Identify which cell holds the provided text, then report its [X, Y] central coordinate. 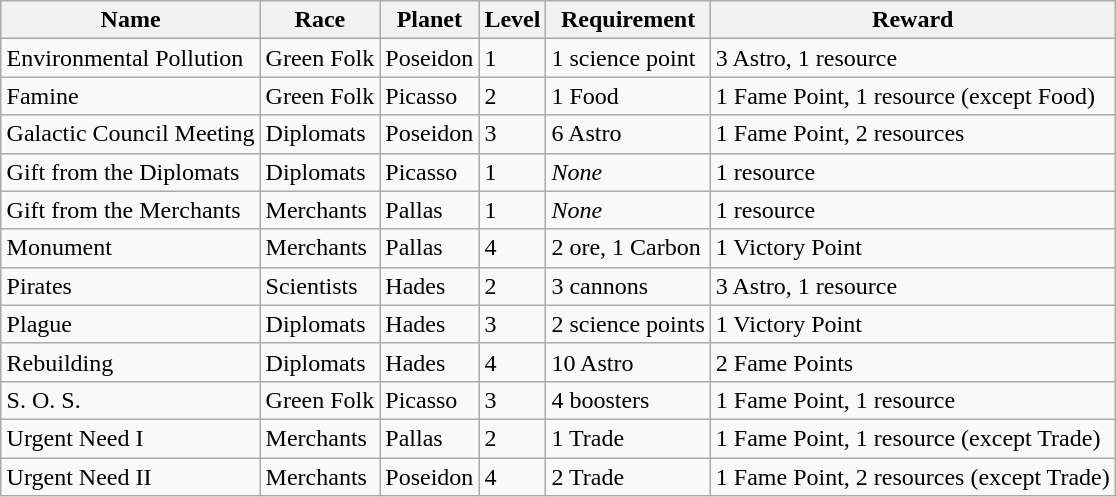
Planet [430, 20]
4 boosters [628, 400]
Plague [130, 324]
1 Food [628, 96]
Scientists [320, 286]
1 Trade [628, 438]
Level [512, 20]
1 Fame Point, 2 resources [912, 134]
Famine [130, 96]
Gift from the Diplomats [130, 172]
Reward [912, 20]
2 ore, 1 Carbon [628, 248]
1 Fame Point, 1 resource (except Food) [912, 96]
Environmental Pollution [130, 58]
2 science points [628, 324]
10 Astro [628, 362]
1 Fame Point, 1 resource [912, 400]
2 Trade [628, 477]
Requirement [628, 20]
Gift from the Merchants [130, 210]
1 Fame Point, 2 resources (except Trade) [912, 477]
2 Fame Points [912, 362]
Race [320, 20]
Galactic Council Meeting [130, 134]
3 cannons [628, 286]
Rebuilding [130, 362]
Name [130, 20]
Urgent Need I [130, 438]
S. O. S. [130, 400]
Urgent Need II [130, 477]
Pirates [130, 286]
Monument [130, 248]
1 Fame Point, 1 resource (except Trade) [912, 438]
6 Astro [628, 134]
1 science point [628, 58]
